Identify which cell holds the provided text, then report its [X, Y] central coordinate. 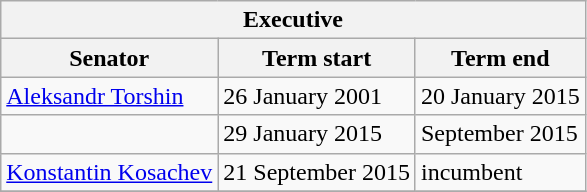
20 January 2015 [500, 96]
Konstantin Kosachev [110, 172]
29 January 2015 [317, 134]
26 January 2001 [317, 96]
Senator [110, 58]
21 September 2015 [317, 172]
Term start [317, 58]
September 2015 [500, 134]
incumbent [500, 172]
Aleksandr Torshin [110, 96]
Executive [293, 20]
Term end [500, 58]
